Determine the [x, y] coordinate at the center of the cell enclosing the given text.  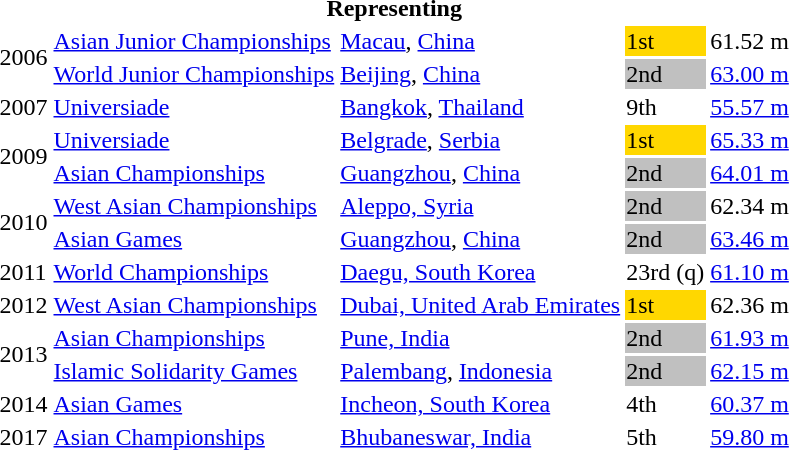
Asian Junior Championships [194, 41]
Belgrade, Serbia [480, 140]
Daegu, South Korea [480, 272]
World Championships [194, 272]
Pune, India [480, 338]
Incheon, South Korea [480, 404]
World Junior Championships [194, 74]
Beijing, China [480, 74]
9th [666, 107]
Aleppo, Syria [480, 206]
Islamic Solidarity Games [194, 371]
Bangkok, Thailand [480, 107]
Macau, China [480, 41]
4th [666, 404]
Palembang, Indonesia [480, 371]
23rd (q) [666, 272]
Dubai, United Arab Emirates [480, 305]
